Search for the cell housing the specified text and yield its [X, Y] center coordinate. 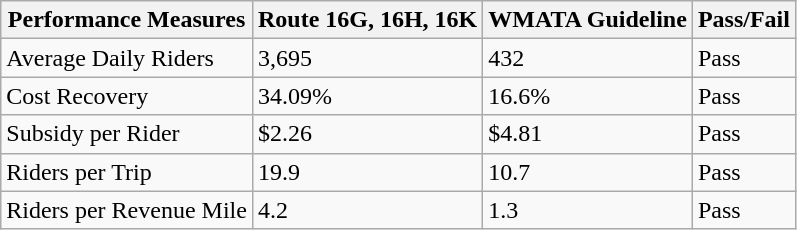
16.6% [588, 96]
4.2 [367, 210]
$4.81 [588, 134]
19.9 [367, 172]
1.3 [588, 210]
$2.26 [367, 134]
WMATA Guideline [588, 20]
Riders per Trip [127, 172]
Route 16G, 16H, 16K [367, 20]
432 [588, 58]
10.7 [588, 172]
34.09% [367, 96]
Average Daily Riders [127, 58]
Cost Recovery [127, 96]
Pass/Fail [744, 20]
Subsidy per Rider [127, 134]
Riders per Revenue Mile [127, 210]
Performance Measures [127, 20]
3,695 [367, 58]
